Extract the (x, y) coordinate from the center of the cell holding the provided text.  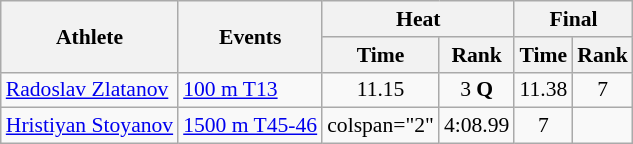
Hristiyan Stoyanov (90, 126)
colspan="2" (380, 126)
100 m T13 (250, 90)
3 Q (476, 90)
Events (250, 36)
Final (573, 19)
4:08.99 (476, 126)
Radoslav Zlatanov (90, 90)
Heat (418, 19)
1500 m T45-46 (250, 126)
Athlete (90, 36)
11.38 (543, 90)
11.15 (380, 90)
